Find where the given text appears and provide that cell's center as (X, Y) coordinate. 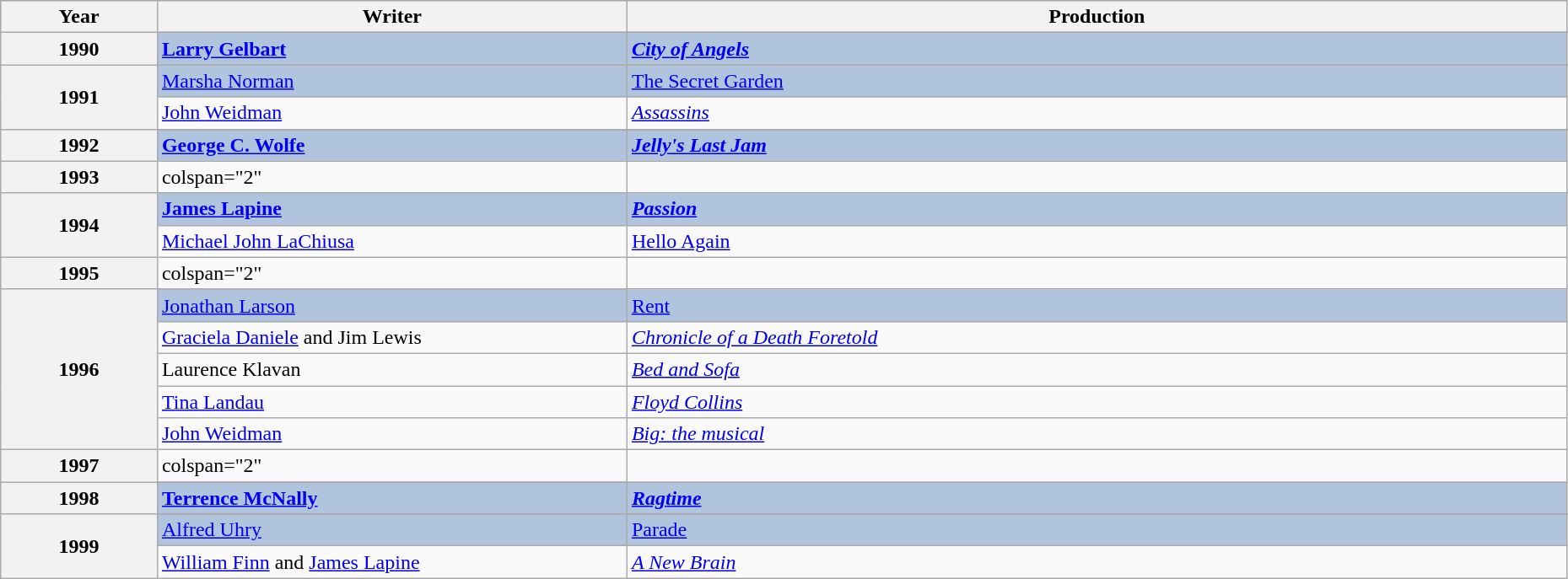
Bed and Sofa (1097, 369)
1995 (79, 273)
Graciela Daniele and Jim Lewis (391, 337)
Passion (1097, 209)
Ragtime (1097, 498)
The Secret Garden (1097, 81)
Parade (1097, 530)
Jelly's Last Jam (1097, 145)
Floyd Collins (1097, 402)
Year (79, 17)
1990 (79, 49)
Laurence Klavan (391, 369)
1992 (79, 145)
William Finn and James Lapine (391, 562)
Jonathan Larson (391, 305)
Larry Gelbart (391, 49)
Production (1097, 17)
Marsha Norman (391, 81)
1996 (79, 369)
1999 (79, 546)
Chronicle of a Death Foretold (1097, 337)
1997 (79, 466)
City of Angels (1097, 49)
1991 (79, 97)
Rent (1097, 305)
A New Brain (1097, 562)
Hello Again (1097, 241)
1998 (79, 498)
Alfred Uhry (391, 530)
Writer (391, 17)
1993 (79, 177)
Tina Landau (391, 402)
James Lapine (391, 209)
George C. Wolfe (391, 145)
Big: the musical (1097, 434)
Terrence McNally (391, 498)
1994 (79, 225)
Michael John LaChiusa (391, 241)
Assassins (1097, 113)
